Pinpoint the cell where the given text exists, returning its [x, y] midpoint coordinate. 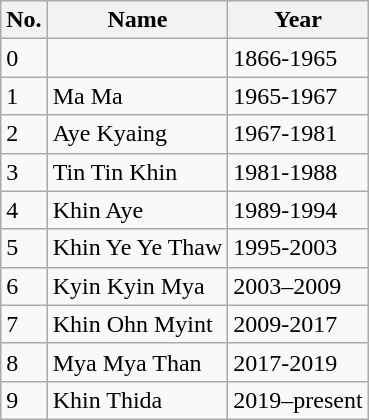
2003–2009 [298, 286]
Year [298, 20]
2017-2019 [298, 362]
1967-1981 [298, 134]
8 [24, 362]
3 [24, 172]
1866-1965 [298, 58]
5 [24, 248]
7 [24, 324]
Khin Aye [138, 210]
2 [24, 134]
9 [24, 400]
6 [24, 286]
1965-1967 [298, 96]
1981-1988 [298, 172]
Khin Ye Ye Thaw [138, 248]
4 [24, 210]
Khin Ohn Myint [138, 324]
Mya Mya Than [138, 362]
Khin Thida [138, 400]
2019–present [298, 400]
Aye Kyaing [138, 134]
Name [138, 20]
0 [24, 58]
Tin Tin Khin [138, 172]
1995-2003 [298, 248]
Ma Ma [138, 96]
1989-1994 [298, 210]
2009-2017 [298, 324]
Kyin Kyin Mya [138, 286]
No. [24, 20]
1 [24, 96]
